Locate the cell with the specified text and output its [x, y] center coordinate. 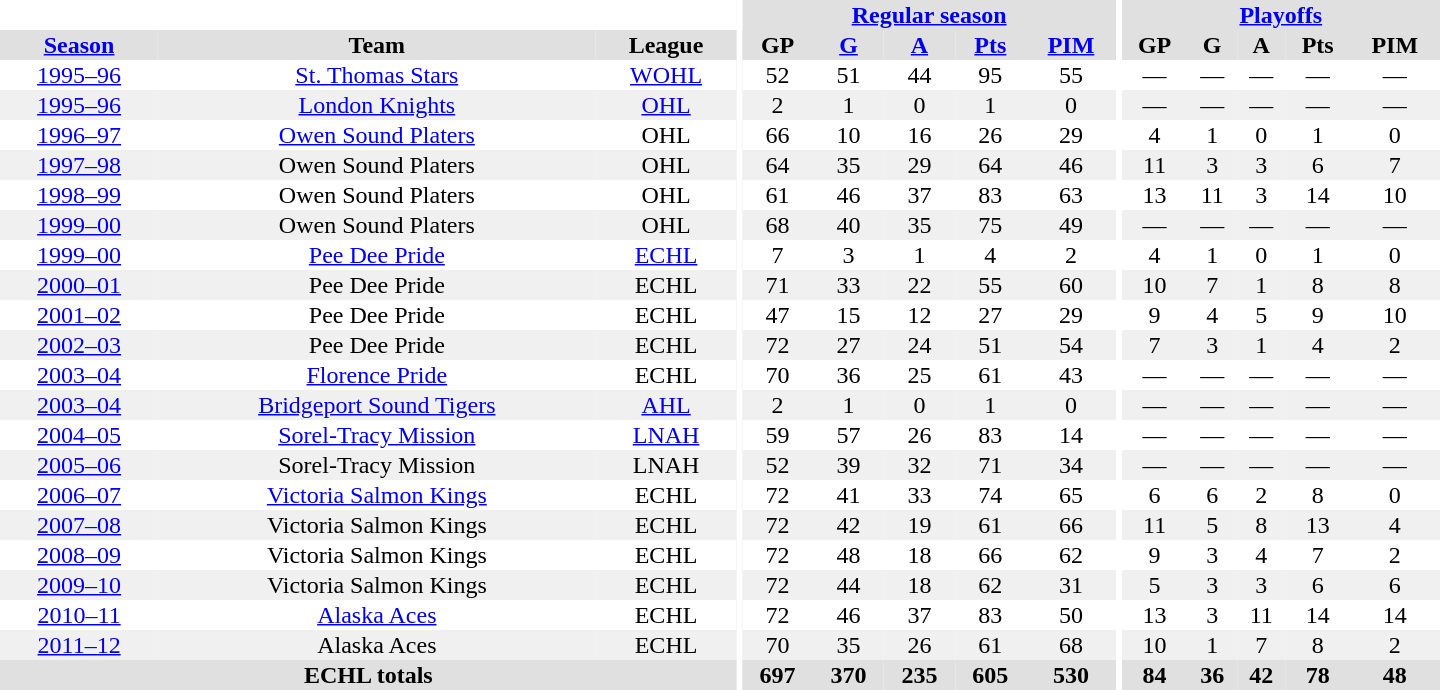
Season [79, 45]
AHL [666, 405]
49 [1071, 225]
32 [920, 465]
2005–06 [79, 465]
League [666, 45]
Regular season [929, 15]
Playoffs [1281, 15]
London Knights [376, 105]
2011–12 [79, 645]
15 [848, 315]
50 [1071, 615]
57 [848, 435]
65 [1071, 495]
12 [920, 315]
54 [1071, 345]
ECHL totals [368, 675]
Florence Pride [376, 375]
2001–02 [79, 315]
60 [1071, 285]
63 [1071, 195]
370 [848, 675]
WOHL [666, 75]
47 [778, 315]
16 [920, 135]
24 [920, 345]
34 [1071, 465]
19 [920, 525]
530 [1071, 675]
2010–11 [79, 615]
2000–01 [79, 285]
43 [1071, 375]
25 [920, 375]
59 [778, 435]
40 [848, 225]
84 [1155, 675]
1997–98 [79, 165]
2006–07 [79, 495]
41 [848, 495]
235 [920, 675]
1998–99 [79, 195]
1996–97 [79, 135]
2007–08 [79, 525]
St. Thomas Stars [376, 75]
78 [1318, 675]
75 [990, 225]
697 [778, 675]
605 [990, 675]
31 [1071, 585]
2009–10 [79, 585]
Bridgeport Sound Tigers [376, 405]
22 [920, 285]
39 [848, 465]
2002–03 [79, 345]
Team [376, 45]
2004–05 [79, 435]
74 [990, 495]
95 [990, 75]
2008–09 [79, 555]
